Extract the [X, Y] coordinate from the center of the cell holding the provided text.  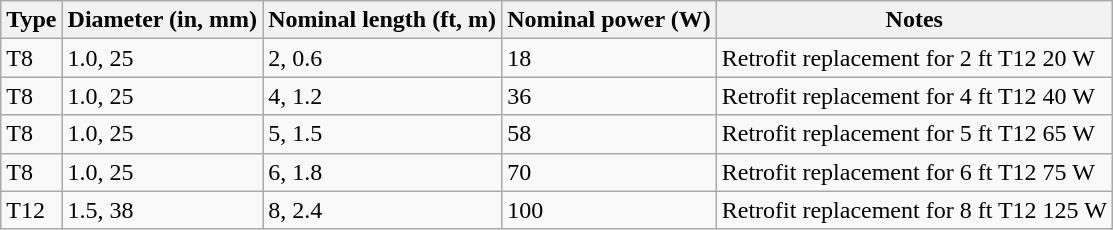
1.5, 38 [162, 210]
Retrofit replacement for 8 ft T12 125 W [914, 210]
8, 2.4 [382, 210]
Retrofit replacement for 2 ft T12 20 W [914, 58]
2, 0.6 [382, 58]
Type [32, 20]
18 [610, 58]
58 [610, 134]
Retrofit replacement for 6 ft T12 75 W [914, 172]
Nominal power (W) [610, 20]
T12 [32, 210]
Retrofit replacement for 5 ft T12 65 W [914, 134]
Nominal length (ft, m) [382, 20]
4, 1.2 [382, 96]
Retrofit replacement for 4 ft T12 40 W [914, 96]
36 [610, 96]
6, 1.8 [382, 172]
Diameter (in, mm) [162, 20]
5, 1.5 [382, 134]
70 [610, 172]
Notes [914, 20]
100 [610, 210]
